Return [X, Y] of the center of cell containing provided text 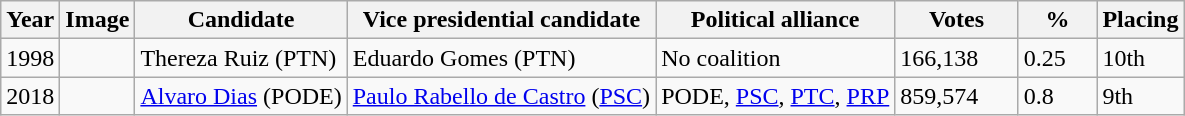
9th [1140, 96]
0.8 [1058, 96]
Paulo Rabello de Castro (PSC) [501, 96]
Eduardo Gomes (PTN) [501, 58]
Candidate [241, 20]
Image [98, 20]
No coalition [776, 58]
859,574 [957, 96]
Political alliance [776, 20]
1998 [30, 58]
Votes [957, 20]
166,138 [957, 58]
Placing [1140, 20]
Vice presidential candidate [501, 20]
Alvaro Dias (PODE) [241, 96]
10th [1140, 58]
0.25 [1058, 58]
% [1058, 20]
PODE, PSC, PTC, PRP [776, 96]
2018 [30, 96]
Thereza Ruiz (PTN) [241, 58]
Year [30, 20]
